Output the [x, y] coordinate of the center of the cell containing the given text.  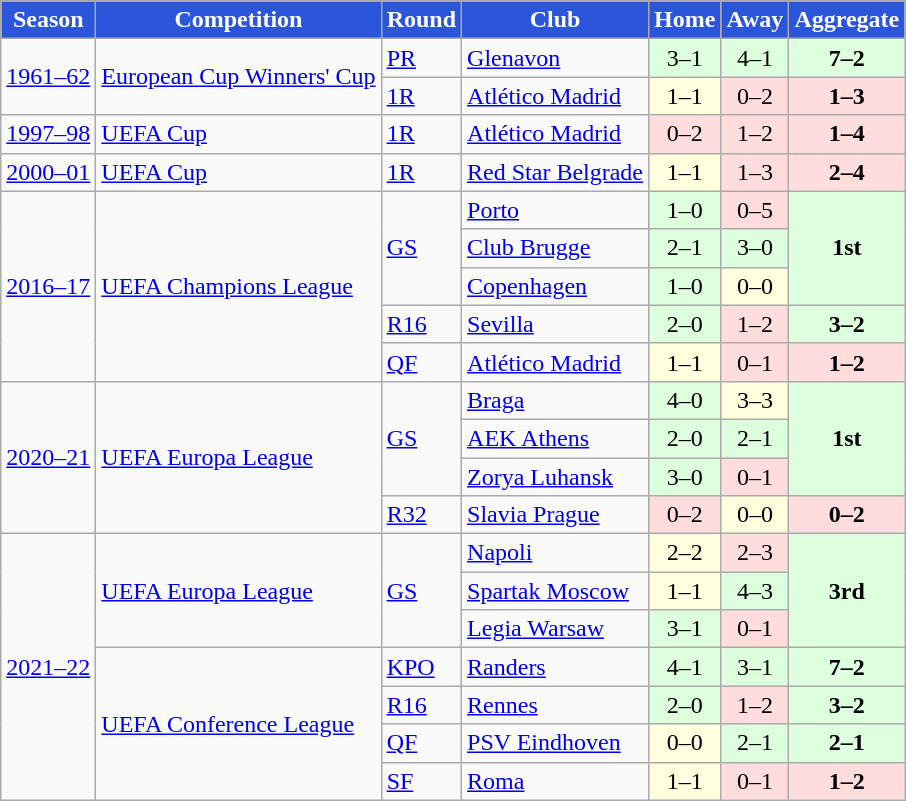
Napoli [556, 553]
UEFA Champions League [238, 286]
PSV Eindhoven [556, 743]
2021–22 [48, 667]
Porto [556, 210]
KPO [421, 667]
Slavia Prague [556, 515]
4–3 [755, 591]
2000–01 [48, 172]
Season [48, 20]
4–0 [685, 400]
UEFA Conference League [238, 724]
1997–98 [48, 134]
Sevilla [556, 324]
Round [421, 20]
Club Brugge [556, 248]
Glenavon [556, 58]
2–4 [847, 172]
1–4 [847, 134]
Away [755, 20]
Roma [556, 781]
Zorya Luhansk [556, 477]
2–3 [755, 553]
Spartak Moscow [556, 591]
Red Star Belgrade [556, 172]
Club [556, 20]
European Cup Winners' Cup [238, 77]
Home [685, 20]
Competition [238, 20]
Braga [556, 400]
Randers [556, 667]
Aggregate [847, 20]
AEK Athens [556, 438]
3rd [847, 591]
0–5 [755, 210]
2016–17 [48, 286]
2020–21 [48, 457]
R32 [421, 515]
1961–62 [48, 77]
PR [421, 58]
3–3 [755, 400]
Rennes [556, 705]
Copenhagen [556, 286]
2–2 [685, 553]
Legia Warsaw [556, 629]
SF [421, 781]
